Search for the cell housing the specified text and yield its [x, y] center coordinate. 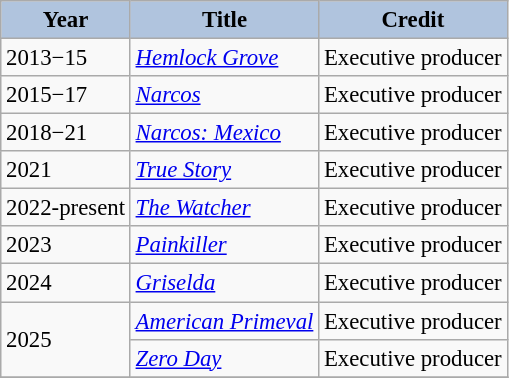
2018−21 [66, 133]
Griselda [224, 283]
2022-present [66, 208]
Narcos: Mexico [224, 133]
Title [224, 20]
Year [66, 20]
True Story [224, 170]
2023 [66, 245]
2015−17 [66, 95]
Hemlock Grove [224, 58]
2013−15 [66, 58]
American Primeval [224, 321]
Painkiller [224, 245]
Narcos [224, 95]
Credit [413, 20]
The Watcher [224, 208]
2024 [66, 283]
Zero Day [224, 358]
2021 [66, 170]
2025 [66, 340]
